Search for the cell housing the specified text and yield its [x, y] center coordinate. 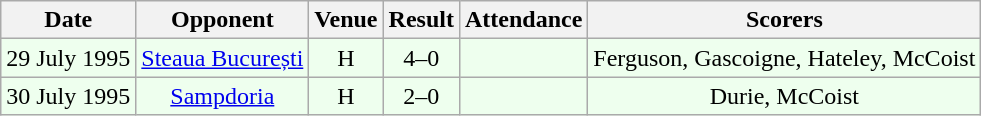
Ferguson, Gascoigne, Hateley, McCoist [784, 58]
Sampdoria [222, 96]
30 July 1995 [68, 96]
2–0 [421, 96]
Result [421, 20]
Opponent [222, 20]
29 July 1995 [68, 58]
Venue [346, 20]
Durie, McCoist [784, 96]
Date [68, 20]
Scorers [784, 20]
Steaua București [222, 58]
Attendance [523, 20]
4–0 [421, 58]
